Output the (x, y) coordinate of the center of the cell containing the given text.  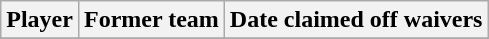
Player (40, 20)
Date claimed off waivers (356, 20)
Former team (151, 20)
